Identify which cell holds the provided text, then report its [X, Y] central coordinate. 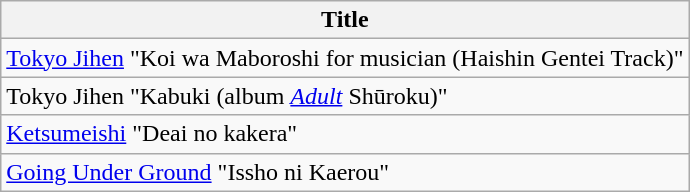
Ketsumeishi "Deai no kakera" [345, 134]
Tokyo Jihen "Koi wa Maboroshi for musician (Haishin Gentei Track)" [345, 58]
Going Under Ground "Issho ni Kaerou" [345, 172]
Title [345, 20]
Tokyo Jihen "Kabuki (album Adult Shūroku)" [345, 96]
